Pinpoint the cell where the given text exists, returning its (x, y) midpoint coordinate. 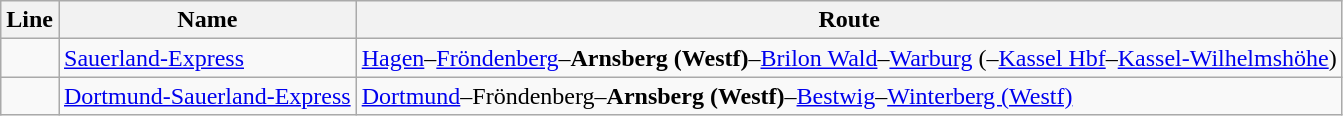
Dortmund-Sauerland-Express (207, 96)
Sauerland-Express (207, 58)
Hagen–Fröndenberg–Arnsberg (Westf)–Brilon Wald–Warburg (–Kassel Hbf–Kassel-Wilhelmshöhe) (849, 58)
Name (207, 20)
Route (849, 20)
Line (30, 20)
Dortmund–Fröndenberg–Arnsberg (Westf)–Bestwig–Winterberg (Westf) (849, 96)
